Scan for the cell matching the given text and deliver its [X, Y] coordinate at center. 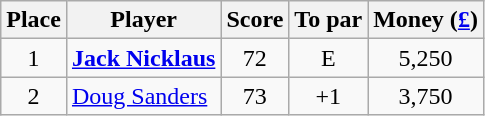
Doug Sanders [143, 96]
Jack Nicklaus [143, 58]
3,750 [426, 96]
1 [34, 58]
Place [34, 20]
To par [328, 20]
E [328, 58]
5,250 [426, 58]
Player [143, 20]
+1 [328, 96]
72 [255, 58]
Score [255, 20]
2 [34, 96]
73 [255, 96]
Money (£) [426, 20]
